Search for the cell housing the specified text and yield its (x, y) center coordinate. 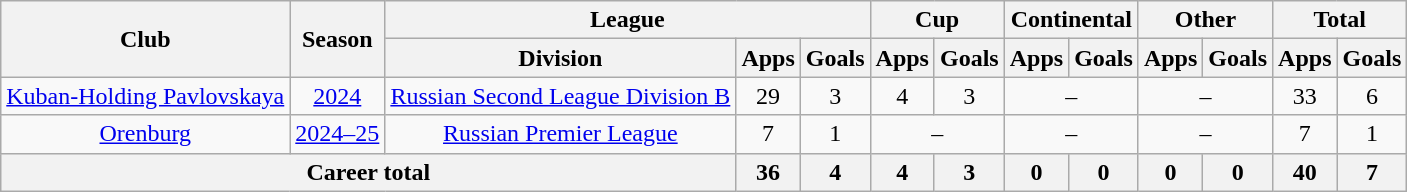
Total (1340, 20)
Division (560, 58)
Kuban-Holding Pavlovskaya (146, 96)
Season (338, 39)
29 (768, 96)
Continental (1071, 20)
Orenburg (146, 134)
36 (768, 172)
Russian Second League Division B (560, 96)
Cup (937, 20)
6 (1372, 96)
Club (146, 39)
2024–25 (338, 134)
Russian Premier League (560, 134)
League (628, 20)
33 (1305, 96)
Career total (368, 172)
2024 (338, 96)
40 (1305, 172)
Other (1205, 20)
